Return the [X, Y] coordinate for the center point of the cell that contains the specified text.  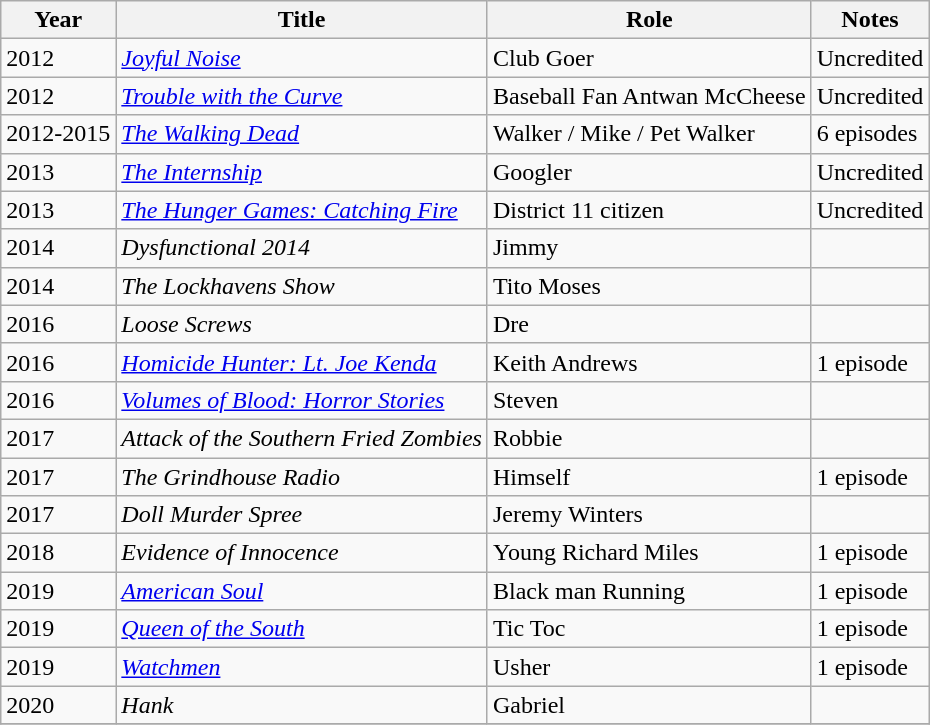
Attack of the Southern Fried Zombies [302, 438]
6 episodes [870, 134]
Year [58, 20]
Volumes of Blood: Horror Stories [302, 400]
Role [649, 20]
The Walking Dead [302, 134]
The Lockhavens Show [302, 286]
Homicide Hunter: Lt. Joe Kenda [302, 362]
Young Richard Miles [649, 553]
Notes [870, 20]
Hank [302, 705]
The Hunger Games: Catching Fire [302, 210]
Baseball Fan Antwan McCheese [649, 96]
Black man Running [649, 591]
Loose Screws [302, 324]
Club Goer [649, 58]
Jimmy [649, 248]
Joyful Noise [302, 58]
The Internship [302, 172]
Queen of the South [302, 629]
Usher [649, 667]
District 11 citizen [649, 210]
American Soul [302, 591]
2020 [58, 705]
Keith Andrews [649, 362]
Evidence of Innocence [302, 553]
Steven [649, 400]
Dre [649, 324]
Himself [649, 477]
Title [302, 20]
Googler [649, 172]
Doll Murder Spree [302, 515]
Tic Toc [649, 629]
2012-2015 [58, 134]
Tito Moses [649, 286]
Trouble with the Curve [302, 96]
Robbie [649, 438]
Walker / Mike / Pet Walker [649, 134]
The Grindhouse Radio [302, 477]
Jeremy Winters [649, 515]
Gabriel [649, 705]
Watchmen [302, 667]
2018 [58, 553]
Dysfunctional 2014 [302, 248]
